Find where the given text appears and provide that cell's center as [x, y] coordinate. 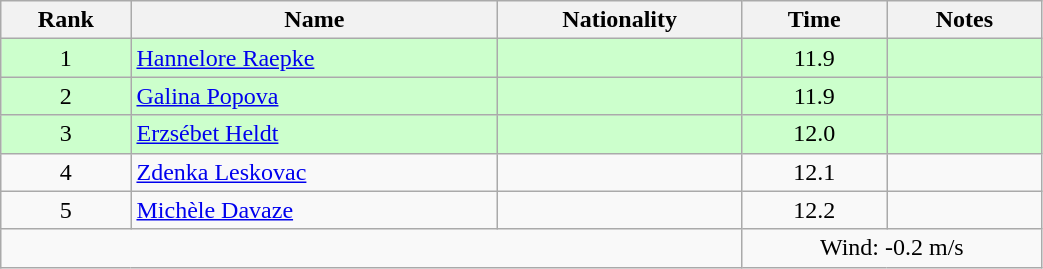
Hannelore Raepke [314, 58]
Name [314, 20]
12.1 [814, 172]
Zdenka Leskovac [314, 172]
4 [66, 172]
Wind: -0.2 m/s [892, 248]
Erzsébet Heldt [314, 134]
12.2 [814, 210]
12.0 [814, 134]
3 [66, 134]
1 [66, 58]
2 [66, 96]
Rank [66, 20]
Galina Popova [314, 96]
Nationality [620, 20]
Notes [964, 20]
Time [814, 20]
5 [66, 210]
Michèle Davaze [314, 210]
